Return the [x, y] coordinate for the center point of the cell that contains the specified text.  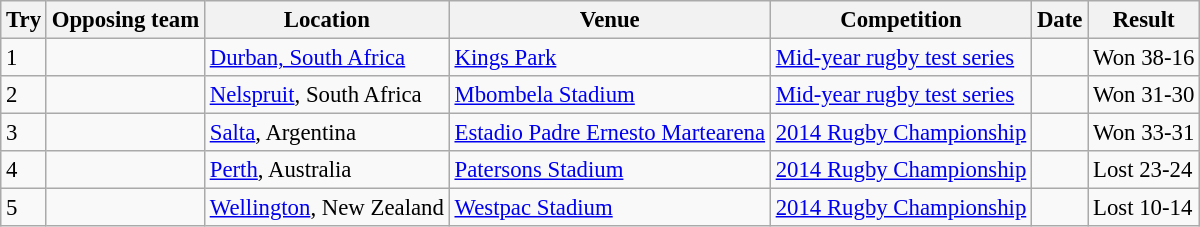
Estadio Padre Ernesto Martearena [610, 133]
Perth, Australia [326, 170]
Location [326, 20]
Won 33-31 [1144, 133]
Durban, South Africa [326, 58]
1 [24, 58]
Wellington, New Zealand [326, 208]
Opposing team [125, 20]
Lost 23-24 [1144, 170]
3 [24, 133]
Lost 10-14 [1144, 208]
Won 38-16 [1144, 58]
Venue [610, 20]
4 [24, 170]
Nelspruit, South Africa [326, 95]
Westpac Stadium [610, 208]
Won 31-30 [1144, 95]
Competition [900, 20]
Kings Park [610, 58]
Result [1144, 20]
Date [1060, 20]
Try [24, 20]
Salta, Argentina [326, 133]
2 [24, 95]
5 [24, 208]
Mbombela Stadium [610, 95]
Patersons Stadium [610, 170]
